Capture the cell that displays the provided text and extract its [X, Y] central coordinate. 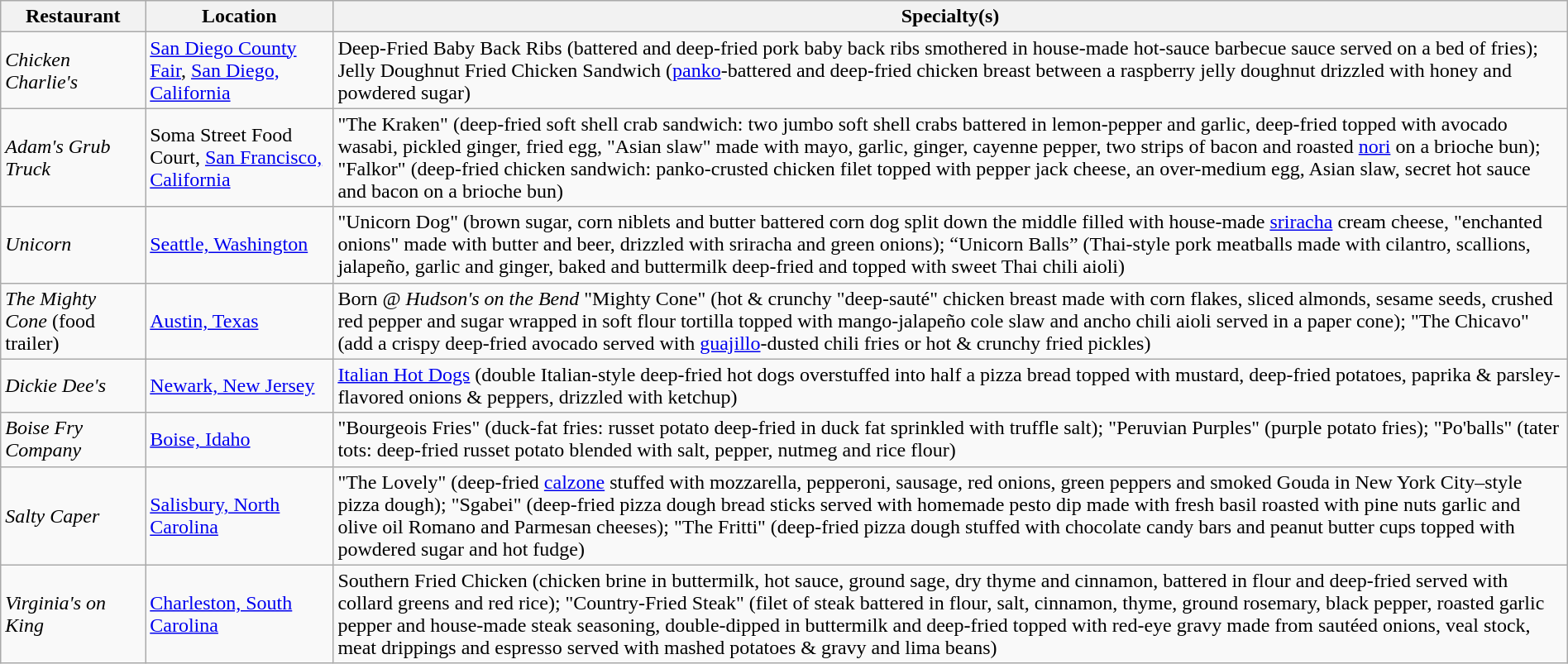
Soma Street Food Court, San Francisco, California [240, 157]
Newark, New Jersey [240, 385]
Boise, Idaho [240, 440]
Location [240, 17]
Seattle, Washington [240, 245]
Salisbury, North Carolina [240, 516]
Salty Caper [73, 516]
San Diego County Fair, San Diego, California [240, 70]
Austin, Texas [240, 321]
Restaurant [73, 17]
Adam's Grub Truck [73, 157]
Chicken Charlie's [73, 70]
The Mighty Cone (food trailer) [73, 321]
Unicorn [73, 245]
Charleston, South Carolina [240, 614]
Virginia's on King [73, 614]
Boise Fry Company [73, 440]
Specialty(s) [950, 17]
Dickie Dee's [73, 385]
